Locate the cell with the specified text and output its (X, Y) center coordinate. 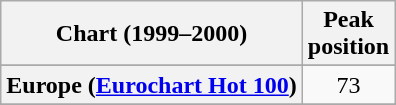
73 (348, 85)
Chart (1999–2000) (152, 34)
Peakposition (348, 34)
Europe (Eurochart Hot 100) (152, 85)
